Extract the [x, y] coordinate from the center of the cell holding the provided text.  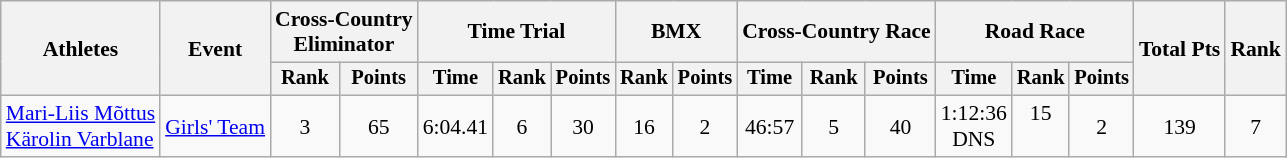
Cross-CountryEliminator [344, 32]
Total Pts [1180, 48]
1:12:36DNS [974, 126]
Athletes [80, 48]
40 [900, 126]
3 [305, 126]
Road Race [1035, 32]
16 [644, 126]
65 [379, 126]
Time Trial [516, 32]
5 [834, 126]
6 [522, 126]
BMX [676, 32]
Girls' Team [215, 126]
15 [1041, 126]
Event [215, 48]
46:57 [770, 126]
Cross-Country Race [836, 32]
7 [1256, 126]
139 [1180, 126]
30 [583, 126]
6:04.41 [456, 126]
Mari-Liis MõttusKärolin Varblane [80, 126]
